Return the (X, Y) coordinate for the center point of the cell that contains the specified text.  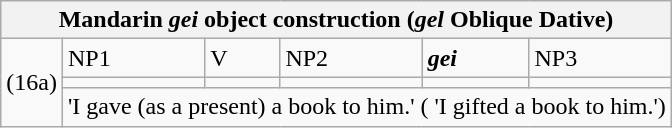
'I gave (as a present) a book to him.' ( 'I gifted a book to him.') (366, 107)
Mandarin gei object construction (gel Oblique Dative) (336, 20)
NP2 (351, 58)
NP1 (133, 58)
gei (476, 58)
(16a) (32, 82)
V (242, 58)
NP3 (600, 58)
